From the cell containing the given text, extract its center point as (x, y) coordinate. 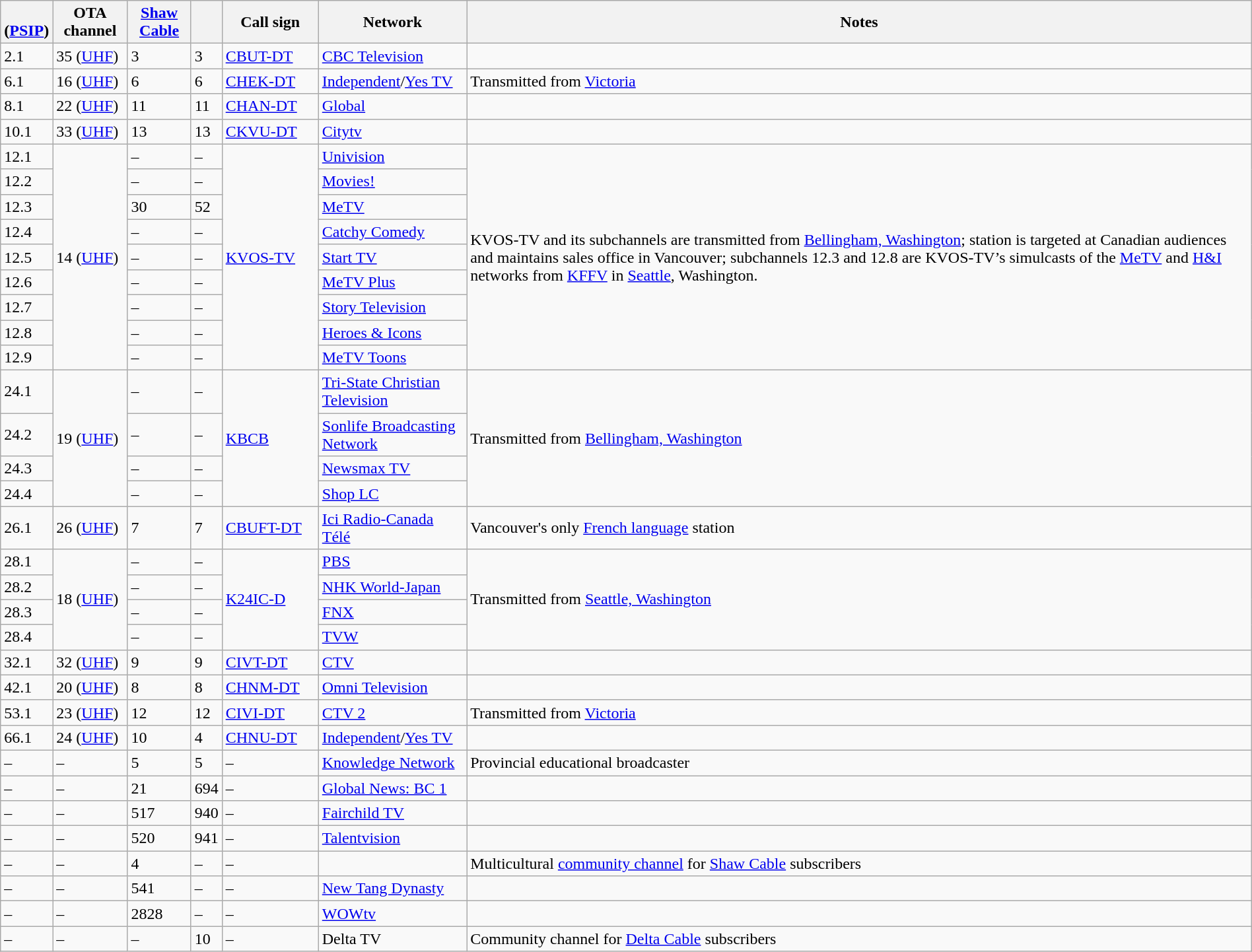
28.4 (26, 637)
Call sign (270, 22)
52 (206, 207)
Movies! (392, 182)
53.1 (26, 712)
12.5 (26, 257)
19 (UHF) (90, 438)
16 (UHF) (90, 81)
22 (UHF) (90, 106)
Knowledge Network (392, 763)
Shaw Cable (159, 22)
CBUFT-DT (270, 528)
K24IC-D (270, 599)
18 (UHF) (90, 599)
CTV 2 (392, 712)
Catchy Comedy (392, 232)
8.1 (26, 106)
WOWtv (392, 914)
694 (206, 788)
35 (UHF) (90, 56)
24.1 (26, 392)
520 (159, 838)
28.2 (26, 587)
CHEK-DT (270, 81)
6.1 (26, 81)
CTV (392, 662)
12.3 (26, 207)
517 (159, 813)
Univision (392, 156)
24.2 (26, 434)
CIVT-DT (270, 662)
2.1 (26, 56)
Vancouver's only French language station (860, 528)
32 (UHF) (90, 662)
Citytv (392, 131)
Ici Radio-Canada Télé (392, 528)
12.6 (26, 282)
10.1 (26, 131)
Delta TV (392, 939)
CHNU-DT (270, 737)
14 (UHF) (90, 257)
12.2 (26, 182)
OTA channel (90, 22)
MeTV Plus (392, 282)
CHAN-DT (270, 106)
CIVI-DT (270, 712)
26.1 (26, 528)
12.4 (26, 232)
FNX (392, 612)
Network (392, 22)
541 (159, 889)
Transmitted from Bellingham, Washington (860, 438)
CHNM-DT (270, 687)
Heroes & Icons (392, 332)
23 (UHF) (90, 712)
KBCB (270, 438)
Global News: BC 1 (392, 788)
2828 (159, 914)
941 (206, 838)
24 (UHF) (90, 737)
21 (159, 788)
12.1 (26, 156)
(PSIP) (26, 22)
Provincial educational broadcaster (860, 763)
CBC Television (392, 56)
24.3 (26, 469)
TVW (392, 637)
New Tang Dynasty (392, 889)
Newsmax TV (392, 469)
Notes (860, 22)
12.9 (26, 358)
32.1 (26, 662)
Story Television (392, 307)
KVOS-TV (270, 257)
28.3 (26, 612)
CBUT-DT (270, 56)
Sonlife Broadcasting Network (392, 434)
940 (206, 813)
42.1 (26, 687)
NHK World-Japan (392, 587)
Omni Television (392, 687)
Fairchild TV (392, 813)
Shop LC (392, 494)
26 (UHF) (90, 528)
Talentvision (392, 838)
12.8 (26, 332)
30 (159, 207)
12.7 (26, 307)
24.4 (26, 494)
MeTV (392, 207)
CKVU-DT (270, 131)
Global (392, 106)
28.1 (26, 562)
PBS (392, 562)
33 (UHF) (90, 131)
Tri-State Christian Television (392, 392)
Multicultural community channel for Shaw Cable subscribers (860, 864)
MeTV Toons (392, 358)
Community channel for Delta Cable subscribers (860, 939)
66.1 (26, 737)
Transmitted from Seattle, Washington (860, 599)
20 (UHF) (90, 687)
Start TV (392, 257)
